Extract the [x, y] coordinate from the center of the cell holding the provided text.  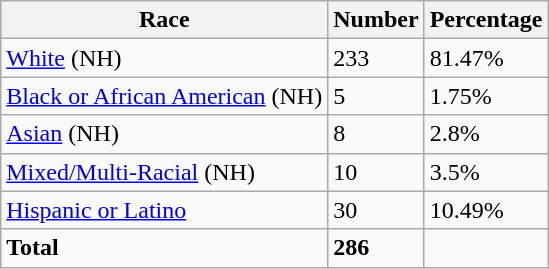
1.75% [486, 96]
10 [376, 172]
Number [376, 20]
Hispanic or Latino [164, 210]
8 [376, 134]
Percentage [486, 20]
Black or African American (NH) [164, 96]
3.5% [486, 172]
Race [164, 20]
10.49% [486, 210]
Mixed/Multi-Racial (NH) [164, 172]
Asian (NH) [164, 134]
233 [376, 58]
Total [164, 248]
2.8% [486, 134]
30 [376, 210]
5 [376, 96]
286 [376, 248]
White (NH) [164, 58]
81.47% [486, 58]
